Detect which cell encompasses the target text, then output its [X, Y] center coordinate. 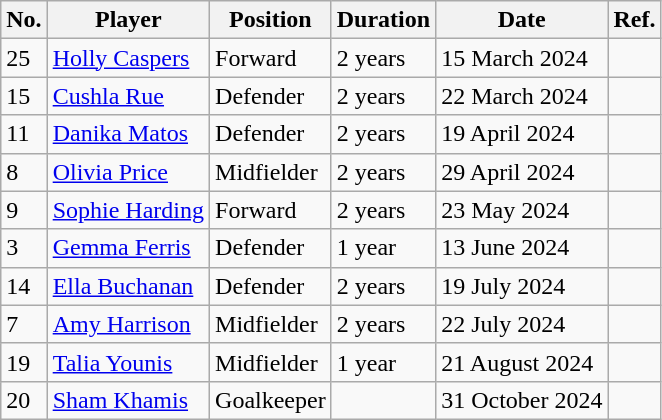
Goalkeeper [271, 400]
Sham Khamis [128, 400]
Danika Matos [128, 134]
15 [24, 96]
9 [24, 210]
No. [24, 20]
8 [24, 172]
Gemma Ferris [128, 248]
Sophie Harding [128, 210]
21 August 2024 [522, 362]
20 [24, 400]
Position [271, 20]
Holly Caspers [128, 58]
Talia Younis [128, 362]
13 June 2024 [522, 248]
3 [24, 248]
14 [24, 286]
25 [24, 58]
7 [24, 324]
Date [522, 20]
Amy Harrison [128, 324]
15 March 2024 [522, 58]
11 [24, 134]
29 April 2024 [522, 172]
22 March 2024 [522, 96]
31 October 2024 [522, 400]
19 April 2024 [522, 134]
19 July 2024 [522, 286]
Cushla Rue [128, 96]
19 [24, 362]
23 May 2024 [522, 210]
Olivia Price [128, 172]
Duration [383, 20]
22 July 2024 [522, 324]
Player [128, 20]
Ref. [634, 20]
Ella Buchanan [128, 286]
